Extract the (X, Y) coordinate from the center of the cell holding the provided text.  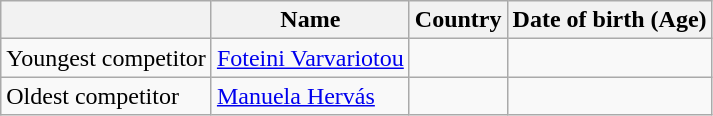
Country (458, 20)
Manuela Hervás (310, 96)
Foteini Varvariotou (310, 58)
Date of birth (Age) (610, 20)
Oldest competitor (106, 96)
Youngest competitor (106, 58)
Name (310, 20)
